Find where the given text appears and provide that cell's center as [x, y] coordinate. 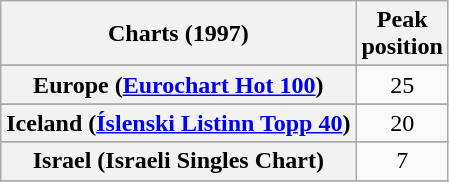
Peakposition [402, 34]
Charts (1997) [178, 34]
Europe (Eurochart Hot 100) [178, 85]
Israel (Israeli Singles Chart) [178, 161]
25 [402, 85]
7 [402, 161]
20 [402, 123]
Iceland (Íslenski Listinn Topp 40) [178, 123]
